Determine the [x, y] coordinate at the center of the cell enclosing the given text.  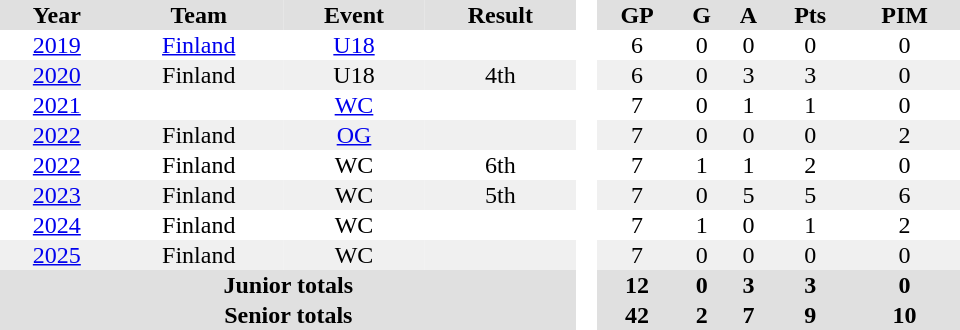
Event [354, 15]
2025 [57, 255]
Junior totals [288, 285]
Year [57, 15]
G [702, 15]
OG [354, 135]
4th [500, 75]
GP [638, 15]
2023 [57, 195]
Pts [810, 15]
12 [638, 285]
A [748, 15]
10 [904, 315]
5th [500, 195]
Senior totals [288, 315]
2020 [57, 75]
6th [500, 165]
2019 [57, 45]
2024 [57, 225]
42 [638, 315]
PIM [904, 15]
2021 [57, 105]
Team [199, 15]
9 [810, 315]
Result [500, 15]
